Return the (x, y) coordinate for the center point of the cell that contains the specified text.  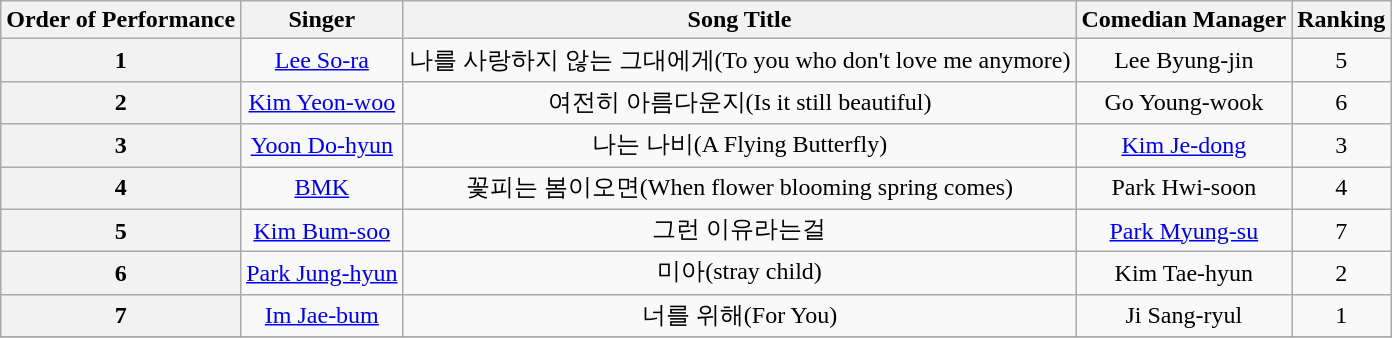
Yoon Do-hyun (322, 146)
Kim Tae-hyun (1184, 274)
Kim Je-dong (1184, 146)
Go Young-wook (1184, 102)
Lee Byung-jin (1184, 60)
Kim Bum-soo (322, 230)
여전히 아름다운지(Is it still beautiful) (740, 102)
너를 위해(For You) (740, 316)
Singer (322, 20)
Comedian Manager (1184, 20)
그런 이유라는걸 (740, 230)
Im Jae-bum (322, 316)
꽃피는 봄이오면(When flower blooming spring comes) (740, 188)
Park Myung-su (1184, 230)
Ranking (1342, 20)
미아(stray child) (740, 274)
Song Title (740, 20)
Ji Sang-ryul (1184, 316)
나는 나비(A Flying Butterfly) (740, 146)
BMK (322, 188)
Lee So-ra (322, 60)
Park Jung-hyun (322, 274)
Kim Yeon-woo (322, 102)
나를 사랑하지 않는 그대에게(To you who don't love me anymore) (740, 60)
Order of Performance (121, 20)
Park Hwi-soon (1184, 188)
